Locate the cell with the specified text and output its [X, Y] center coordinate. 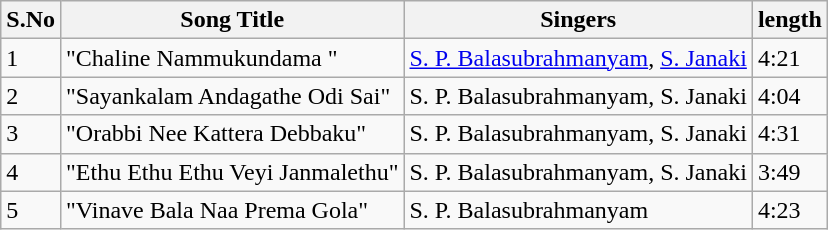
4:31 [790, 134]
S.No [31, 20]
2 [31, 96]
Song Title [232, 20]
4 [31, 172]
5 [31, 210]
"Vinave Bala Naa Prema Gola" [232, 210]
3 [31, 134]
4:23 [790, 210]
"Chaline Nammukundama " [232, 58]
"Sayankalam Andagathe Odi Sai" [232, 96]
1 [31, 58]
"Ethu Ethu Ethu Veyi Janmalethu" [232, 172]
3:49 [790, 172]
length [790, 20]
Singers [578, 20]
S. P. Balasubrahmanyam [578, 210]
4:21 [790, 58]
"Orabbi Nee Kattera Debbaku" [232, 134]
4:04 [790, 96]
